Scan for the cell matching the given text and deliver its [X, Y] coordinate at center. 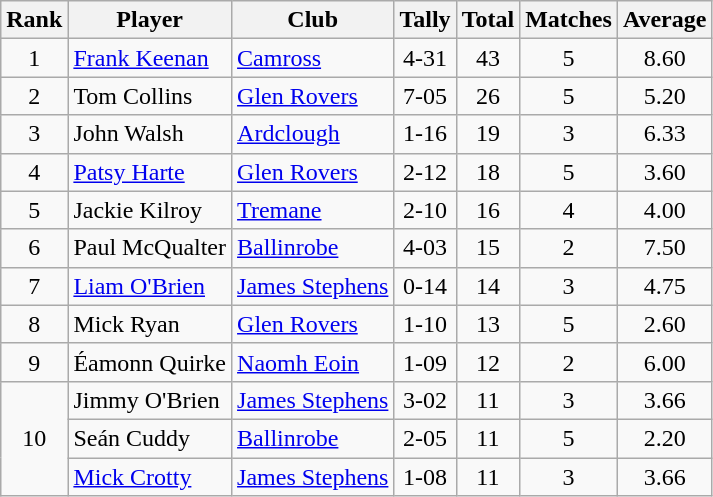
14 [488, 286]
Player [150, 20]
Mick Ryan [150, 324]
5.20 [664, 96]
Ardclough [313, 134]
2-12 [425, 172]
1-09 [425, 362]
15 [488, 248]
1-08 [425, 477]
4.75 [664, 286]
7-05 [425, 96]
1 [34, 58]
43 [488, 58]
2-05 [425, 438]
8.60 [664, 58]
3.60 [664, 172]
10 [34, 438]
Mick Crotty [150, 477]
13 [488, 324]
Liam O'Brien [150, 286]
Patsy Harte [150, 172]
Jackie Kilroy [150, 210]
0-14 [425, 286]
1-16 [425, 134]
2.60 [664, 324]
Jimmy O'Brien [150, 400]
1-10 [425, 324]
26 [488, 96]
Tom Collins [150, 96]
Total [488, 20]
John Walsh [150, 134]
7 [34, 286]
6.33 [664, 134]
4.00 [664, 210]
3-02 [425, 400]
Average [664, 20]
6.00 [664, 362]
6 [34, 248]
9 [34, 362]
Tally [425, 20]
Rank [34, 20]
16 [488, 210]
Seán Cuddy [150, 438]
Matches [569, 20]
7.50 [664, 248]
2-10 [425, 210]
12 [488, 362]
Tremane [313, 210]
Naomh Eoin [313, 362]
Paul McQualter [150, 248]
Frank Keenan [150, 58]
8 [34, 324]
4-03 [425, 248]
Éamonn Quirke [150, 362]
18 [488, 172]
4-31 [425, 58]
19 [488, 134]
Club [313, 20]
2.20 [664, 438]
Camross [313, 58]
